Provide the (x, y) coordinate of the cell's center where the given text is located.  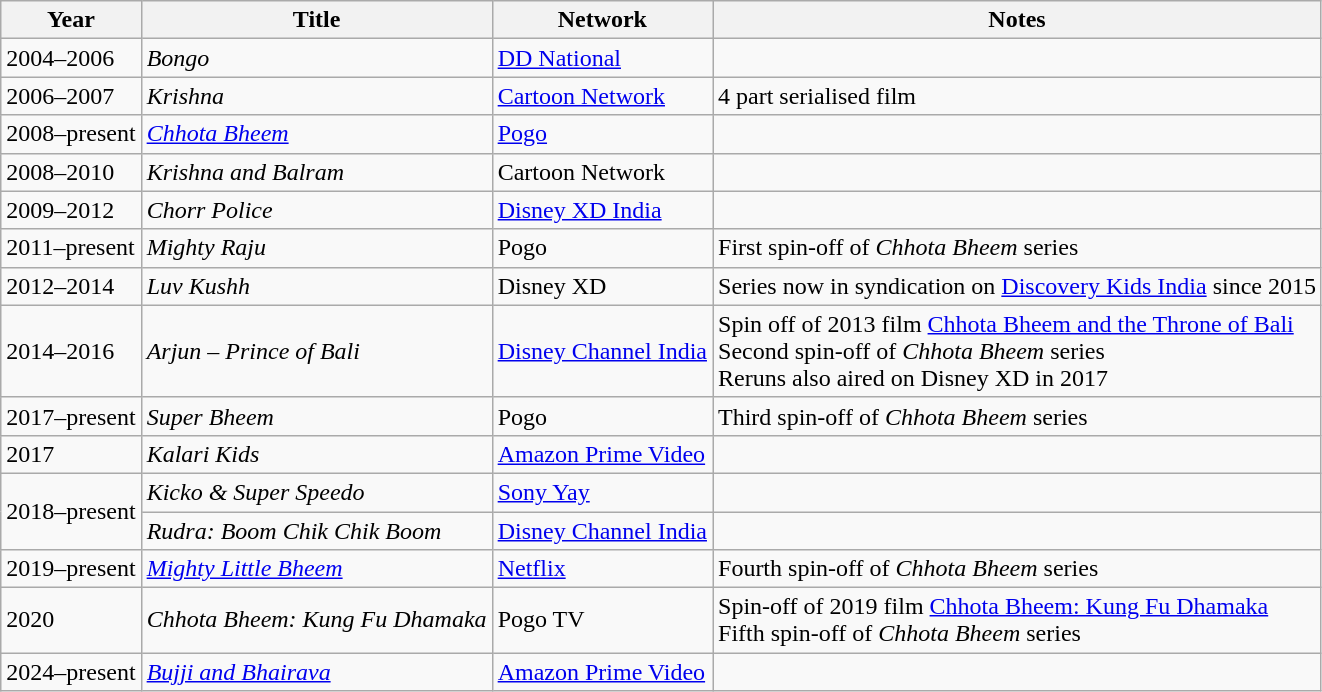
Sony Yay (602, 492)
Chhota Bheem: Kung Fu Dhamaka (316, 620)
Pogo TV (602, 620)
2017–present (71, 416)
Arjun – Prince of Bali (316, 351)
Chhota Bheem (316, 134)
Krishna and Balram (316, 172)
2006–2007 (71, 96)
2011–present (71, 248)
2008–present (71, 134)
Title (316, 20)
Rudra: Boom Chik Chik Boom (316, 531)
2019–present (71, 569)
Kicko & Super Speedo (316, 492)
2008–2010 (71, 172)
4 part serialised film (1016, 96)
2009–2012 (71, 210)
Network (602, 20)
2014–2016 (71, 351)
Kalari Kids (316, 454)
Luv Kushh (316, 286)
2018–present (71, 511)
Third spin-off of Chhota Bheem series (1016, 416)
Bujji and Bhairava (316, 672)
2017 (71, 454)
Disney XD India (602, 210)
2020 (71, 620)
Notes (1016, 20)
Chorr Police (316, 210)
2004–2006 (71, 58)
Bongo (316, 58)
2024–present (71, 672)
Netflix (602, 569)
Krishna (316, 96)
First spin-off of Chhota Bheem series (1016, 248)
Super Bheem (316, 416)
Fourth spin-off of Chhota Bheem series (1016, 569)
Mighty Raju (316, 248)
Mighty Little Bheem (316, 569)
2012–2014 (71, 286)
Disney XD (602, 286)
Series now in syndication on Discovery Kids India since 2015 (1016, 286)
DD National (602, 58)
Spin-off of 2019 film Chhota Bheem: Kung Fu DhamakaFifth spin-off of Chhota Bheem series (1016, 620)
Year (71, 20)
Spin off of 2013 film Chhota Bheem and the Throne of BaliSecond spin-off of Chhota Bheem seriesReruns also aired on Disney XD in 2017 (1016, 351)
